Extract the [X, Y] coordinate from the center of the cell holding the provided text.  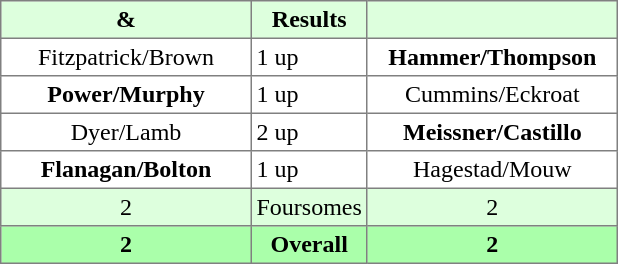
Dyer/Lamb [126, 132]
Results [309, 20]
Hammer/Thompson [492, 57]
Power/Murphy [126, 95]
Cummins/Eckroat [492, 95]
Fitzpatrick/Brown [126, 57]
Flanagan/Bolton [126, 170]
& [126, 20]
Meissner/Castillo [492, 132]
Hagestad/Mouw [492, 170]
Foursomes [309, 207]
Overall [309, 245]
2 up [309, 132]
